Search for the cell housing the specified text and yield its (X, Y) center coordinate. 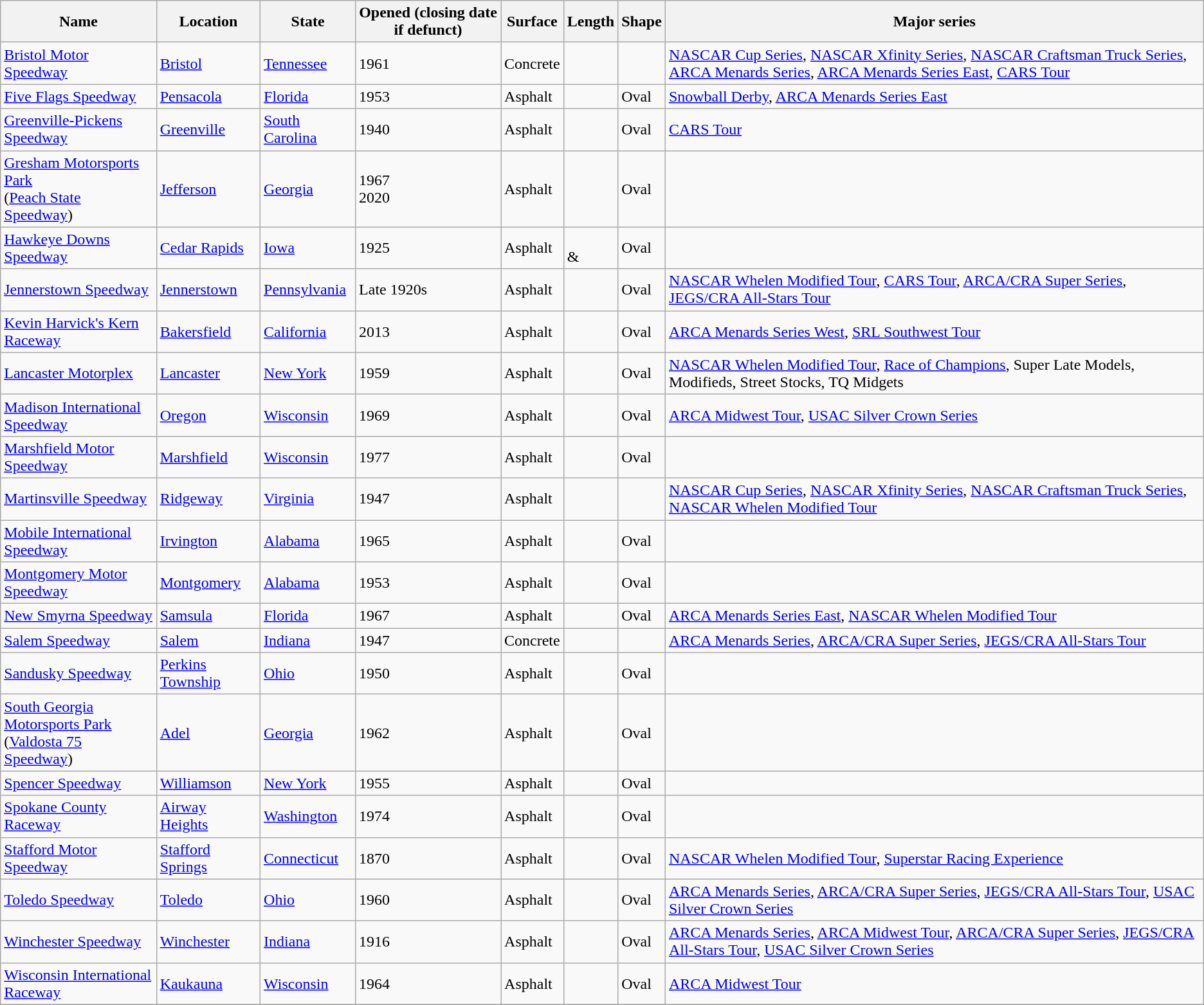
NASCAR Cup Series, NASCAR Xfinity Series, NASCAR Craftsman Truck Series, ARCA Menards Series, ARCA Menards Series East, CARS Tour (934, 63)
Greenville-Pickens Speedway (78, 130)
1925 (428, 248)
Jennerstown (208, 289)
1977 (428, 457)
1870 (428, 858)
Spokane County Raceway (78, 817)
19672020 (428, 189)
NASCAR Whelen Modified Tour, Race of Champions, Super Late Models, Modifieds, Street Stocks, TQ Midgets (934, 373)
Surface (533, 22)
Bristol (208, 63)
Marshfield Motor Speedway (78, 457)
Toledo Speedway (78, 900)
ARCA Midwest Tour, USAC Silver Crown Series (934, 415)
State (308, 22)
1965 (428, 540)
Jennerstown Speedway (78, 289)
1964 (428, 984)
Bristol Motor Speedway (78, 63)
Hawkeye Downs Speedway (78, 248)
ARCA Menards Series, ARCA/CRA Super Series, JEGS/CRA All-Stars Tour (934, 640)
1960 (428, 900)
1967 (428, 616)
Madison International Speedway (78, 415)
ARCA Menards Series East, NASCAR Whelen Modified Tour (934, 616)
Montgomery (208, 583)
Marshfield (208, 457)
Winchester Speedway (78, 941)
Late 1920s (428, 289)
1961 (428, 63)
Adel (208, 733)
Oregon (208, 415)
NASCAR Whelen Modified Tour, Superstar Racing Experience (934, 858)
Toledo (208, 900)
Jefferson (208, 189)
1950 (428, 674)
Bakersfield (208, 332)
Location (208, 22)
1959 (428, 373)
Tennessee (308, 63)
Perkins Township (208, 674)
Name (78, 22)
California (308, 332)
Shape (642, 22)
Ridgeway (208, 499)
Kaukauna (208, 984)
Lancaster (208, 373)
South Carolina (308, 130)
Spencer Speedway (78, 783)
Sandusky Speedway (78, 674)
Samsula (208, 616)
Snowball Derby, ARCA Menards Series East (934, 96)
1955 (428, 783)
Martinsville Speedway (78, 499)
Five Flags Speedway (78, 96)
Salem (208, 640)
1940 (428, 130)
Stafford Springs (208, 858)
Greenville (208, 130)
NASCAR Cup Series, NASCAR Xfinity Series, NASCAR Craftsman Truck Series, NASCAR Whelen Modified Tour (934, 499)
ARCA Menards Series, ARCA/CRA Super Series, JEGS/CRA All-Stars Tour, USAC Silver Crown Series (934, 900)
Williamson (208, 783)
& (590, 248)
Virginia (308, 499)
Salem Speedway (78, 640)
Washington (308, 817)
Opened (closing date if defunct) (428, 22)
Irvington (208, 540)
Pennsylvania (308, 289)
Mobile International Speedway (78, 540)
Length (590, 22)
Kevin Harvick's Kern Raceway (78, 332)
1916 (428, 941)
1969 (428, 415)
Pensacola (208, 96)
New Smyrna Speedway (78, 616)
Winchester (208, 941)
Connecticut (308, 858)
NASCAR Whelen Modified Tour, CARS Tour, ARCA/CRA Super Series, JEGS/CRA All-Stars Tour (934, 289)
Wisconsin International Raceway (78, 984)
ARCA Midwest Tour (934, 984)
Stafford Motor Speedway (78, 858)
Montgomery Motor Speedway (78, 583)
Cedar Rapids (208, 248)
South Georgia Motorsports Park(Valdosta 75 Speedway) (78, 733)
Airway Heights (208, 817)
Gresham Motorsports Park(Peach State Speedway) (78, 189)
1974 (428, 817)
Iowa (308, 248)
CARS Tour (934, 130)
Major series (934, 22)
Lancaster Motorplex (78, 373)
1962 (428, 733)
ARCA Menards Series, ARCA Midwest Tour, ARCA/CRA Super Series, JEGS/CRA All-Stars Tour, USAC Silver Crown Series (934, 941)
ARCA Menards Series West, SRL Southwest Tour (934, 332)
2013 (428, 332)
